Return [X, Y] of the center of cell containing provided text 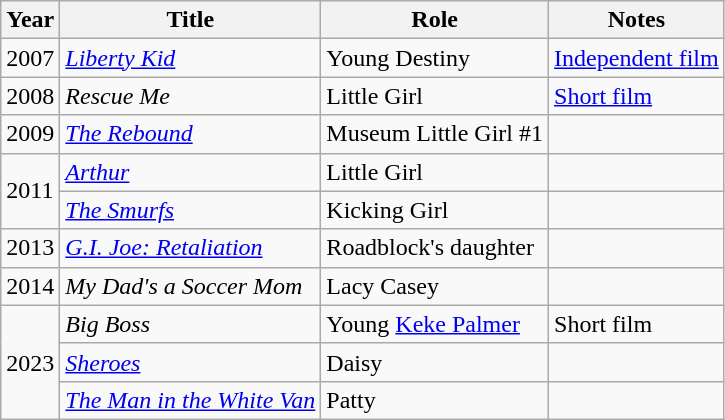
Lacy Casey [435, 286]
G.I. Joe: Retaliation [190, 248]
Liberty Kid [190, 58]
2008 [30, 96]
Arthur [190, 172]
Patty [435, 400]
Sheroes [190, 362]
2013 [30, 248]
Rescue Me [190, 96]
2009 [30, 134]
The Rebound [190, 134]
2023 [30, 362]
Kicking Girl [435, 210]
Independent film [637, 58]
Roadblock's daughter [435, 248]
My Dad's a Soccer Mom [190, 286]
The Man in the White Van [190, 400]
2007 [30, 58]
Notes [637, 20]
2011 [30, 191]
2014 [30, 286]
Year [30, 20]
Daisy [435, 362]
Role [435, 20]
Big Boss [190, 324]
Museum Little Girl #1 [435, 134]
The Smurfs [190, 210]
Young Keke Palmer [435, 324]
Title [190, 20]
Young Destiny [435, 58]
